Return the [x, y] coordinate for the center point of the cell that contains the specified text.  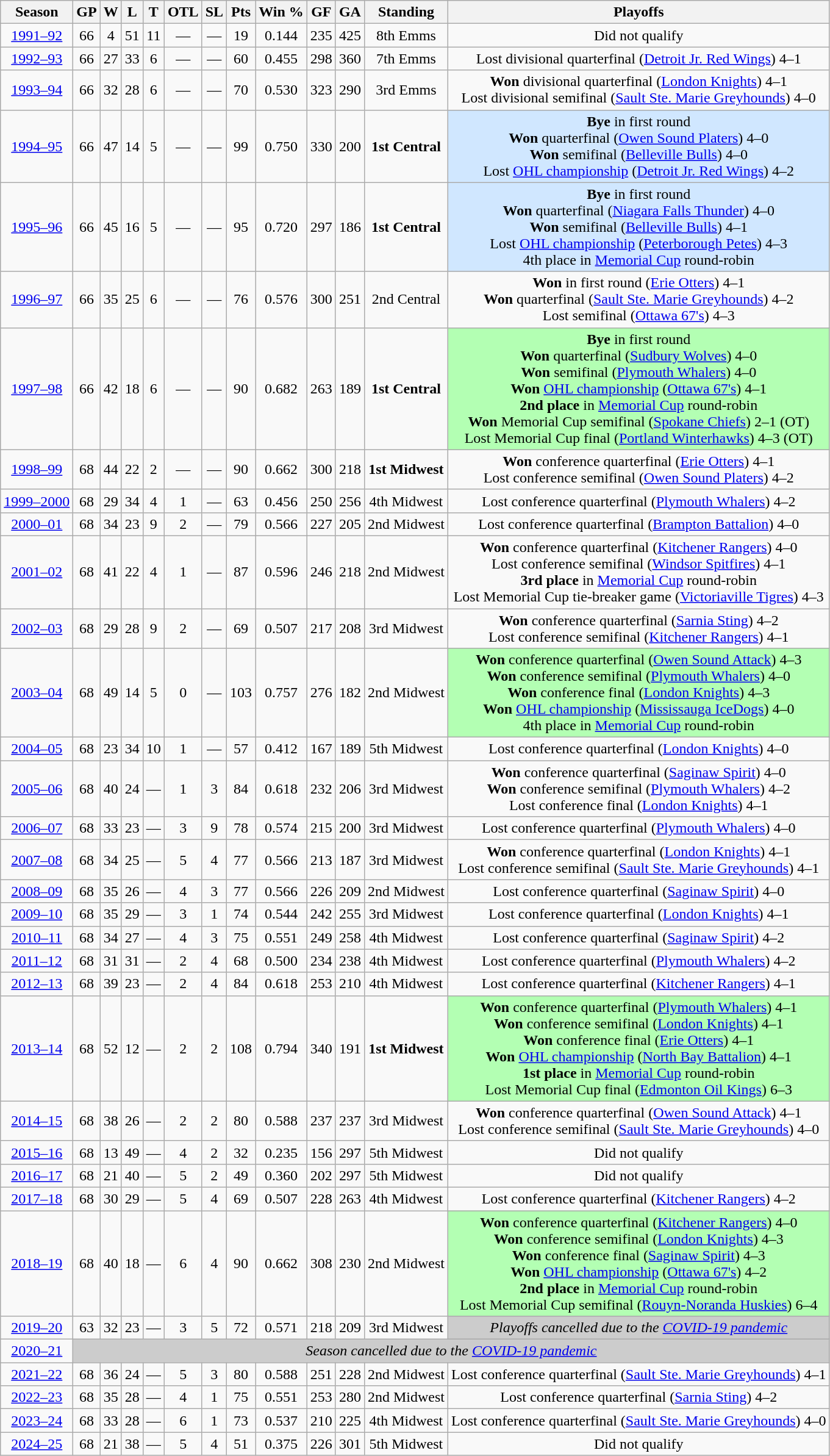
Won conference quarterfinal (London Knights) 4–1 Lost conference semifinal (Sault Ste. Marie Greyhounds) 4–1 [639, 860]
2019–20 [37, 1328]
2012–13 [37, 984]
79 [241, 524]
2013–14 [37, 1048]
Bye in first round Won quarterfinal (Owen Sound Platers) 4–0 Won semifinal (Belleville Bulls) 4–0 Lost OHL championship (Detroit Jr. Red Wings) 4–2 [639, 146]
Lost conference quarterfinal (Kitchener Rangers) 4–2 [639, 1199]
2005–06 [37, 789]
SL [214, 12]
0.500 [282, 961]
0.375 [282, 1444]
2022–23 [37, 1397]
425 [350, 35]
Won in first round (Erie Otters) 4–1 Won quarterfinal (Sault Ste. Marie Greyhounds) 4–2 Lost semifinal (Ottawa 67's) 4–3 [639, 299]
Lost conference quarterfinal (Kitchener Rangers) 4–1 [639, 984]
95 [241, 227]
Playoffs cancelled due to the COVID-19 pandemic [639, 1328]
2001–02 [37, 572]
308 [321, 1263]
Lost conference quarterfinal (Saginaw Spirit) 4–2 [639, 938]
2014–15 [37, 1121]
0.412 [282, 749]
Won conference quarterfinal (Owen Sound Attack) 4–1 Lost conference semifinal (Sault Ste. Marie Greyhounds) 4–0 [639, 1121]
Lost conference quarterfinal (Brampton Battalion) 4–0 [639, 524]
206 [350, 789]
2nd Central [406, 299]
0.455 [282, 59]
213 [321, 860]
208 [350, 628]
39 [111, 984]
280 [350, 1397]
258 [350, 938]
Won divisional quarterfinal (London Knights) 4–1 Lost divisional semifinal (Sault Ste. Marie Greyhounds) 4–0 [639, 90]
360 [350, 59]
255 [350, 914]
OTL [183, 12]
2020–21 [37, 1351]
2008–09 [37, 891]
340 [321, 1048]
Lost conference quarterfinal (Sault Ste. Marie Greyhounds) 4–1 [639, 1374]
2004–05 [37, 749]
Season cancelled due to the COVID-19 pandemic [451, 1351]
Lost conference quarterfinal (Plymouth Whalers) 4–0 [639, 828]
7th Emms [406, 59]
78 [241, 828]
16 [132, 227]
227 [321, 524]
2002–03 [37, 628]
2009–10 [37, 914]
230 [350, 1263]
1998–99 [37, 470]
301 [350, 1444]
298 [321, 59]
74 [241, 914]
0.456 [282, 501]
10 [154, 749]
215 [321, 828]
1992–93 [37, 59]
Won conference quarterfinal (Erie Otters) 4–1 Lost conference semifinal (Owen Sound Platers) 4–2 [639, 470]
2015–16 [37, 1152]
Season [37, 12]
0.757 [282, 693]
256 [350, 501]
Lost divisional quarterfinal (Detroit Jr. Red Wings) 4–1 [639, 59]
60 [241, 59]
Lost conference quarterfinal (Sarnia Sting) 4–2 [639, 1397]
2011–12 [37, 961]
0.574 [282, 828]
0.360 [282, 1175]
2021–22 [37, 1374]
2024–25 [37, 1444]
330 [321, 146]
1993–94 [37, 90]
205 [350, 524]
0.596 [282, 572]
45 [111, 227]
73 [241, 1421]
99 [241, 146]
3rd Emms [406, 90]
Standing [406, 12]
44 [111, 470]
42 [111, 389]
36 [111, 1374]
87 [241, 572]
76 [241, 299]
250 [321, 501]
GP [87, 12]
0.750 [282, 146]
225 [350, 1421]
2006–07 [37, 828]
GA [350, 12]
13 [111, 1152]
242 [321, 914]
72 [241, 1328]
Won conference quarterfinal (Sarnia Sting) 4–2 Lost conference semifinal (Kitchener Rangers) 4–1 [639, 628]
0 [183, 693]
0.544 [282, 914]
47 [111, 146]
156 [321, 1152]
235 [321, 35]
1996–97 [37, 299]
1994–95 [37, 146]
2003–04 [37, 693]
217 [321, 628]
246 [321, 572]
182 [350, 693]
70 [241, 90]
0.720 [282, 227]
1997–98 [37, 389]
249 [321, 938]
41 [111, 572]
8th Emms [406, 35]
108 [241, 1048]
238 [350, 961]
0.530 [282, 90]
2000–01 [37, 524]
W [111, 12]
2007–08 [37, 860]
202 [321, 1175]
L [132, 12]
0.144 [282, 35]
290 [350, 90]
GF [321, 12]
12 [132, 1048]
234 [321, 961]
2018–19 [37, 1263]
1999–2000 [37, 501]
323 [321, 90]
0.682 [282, 389]
Lost conference quarterfinal (Saginaw Spirit) 4–0 [639, 891]
2023–24 [37, 1421]
Lost conference quarterfinal (London Knights) 4–1 [639, 914]
103 [241, 693]
191 [350, 1048]
Playoffs [639, 12]
1995–96 [37, 227]
Lost conference quarterfinal (Sault Ste. Marie Greyhounds) 4–0 [639, 1421]
Win % [282, 12]
232 [321, 789]
Won conference quarterfinal (Saginaw Spirit) 4–0 Won conference semifinal (Plymouth Whalers) 4–2 Lost conference final (London Knights) 4–1 [639, 789]
186 [350, 227]
30 [111, 1199]
Pts [241, 12]
167 [321, 749]
57 [241, 749]
0.576 [282, 299]
0.235 [282, 1152]
11 [154, 35]
187 [350, 860]
276 [321, 693]
52 [111, 1048]
0.537 [282, 1421]
2016–17 [37, 1175]
2017–18 [37, 1199]
0.794 [282, 1048]
19 [241, 35]
Lost conference quarterfinal (London Knights) 4–0 [639, 749]
0.571 [282, 1328]
T [154, 12]
1991–92 [37, 35]
2010–11 [37, 938]
